Output the (X, Y) coordinate of the center of the cell containing the given text.  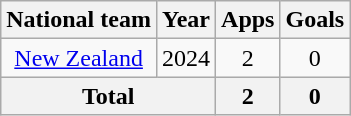
Year (186, 20)
Goals (315, 20)
National team (79, 20)
Apps (248, 20)
Total (108, 96)
2024 (186, 58)
New Zealand (79, 58)
